Provide the (X, Y) coordinate of the cell's center where the given text is located.  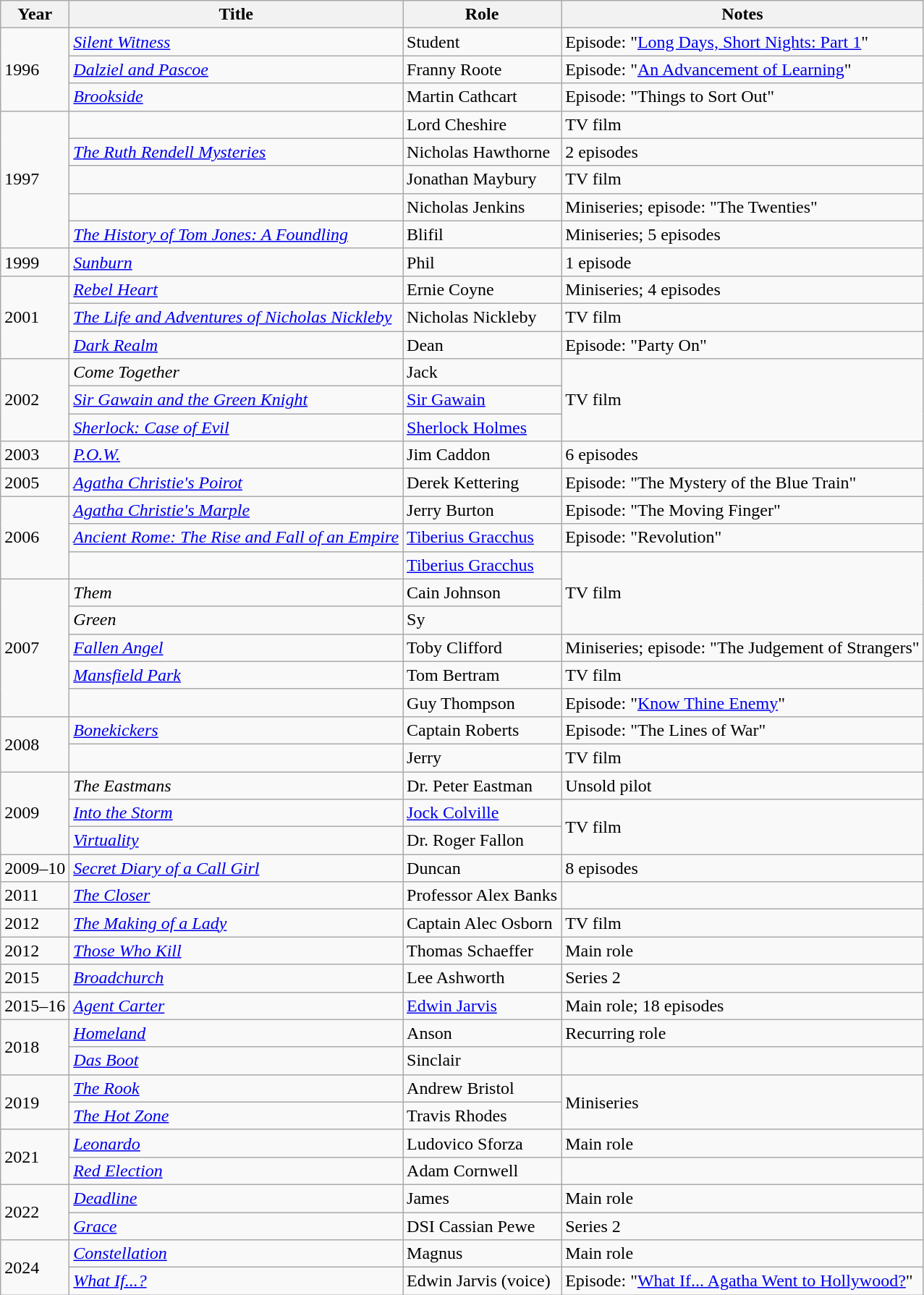
Mansfield Park (236, 675)
Bonekickers (236, 730)
The Rook (236, 1088)
Episode: "Party On" (742, 345)
Dark Realm (236, 345)
Das Boot (236, 1061)
Secret Diary of a Call Girl (236, 868)
The Hot Zone (236, 1116)
1999 (35, 262)
Silent Witness (236, 42)
2015–16 (35, 1006)
Nicholas Jenkins (482, 207)
Jim Caddon (482, 455)
Constellation (236, 1254)
Edwin Jarvis (voice) (482, 1281)
Jerry Burton (482, 510)
Agatha Christie's Poirot (236, 483)
Sherlock Holmes (482, 428)
The Closer (236, 896)
2009 (35, 812)
Edwin Jarvis (482, 1006)
Professor Alex Banks (482, 896)
Virtuality (236, 841)
Brookside (236, 97)
Student (482, 42)
Miniseries; 4 episodes (742, 289)
James (482, 1198)
1997 (35, 179)
Episode: "An Advancement of Learning" (742, 69)
Nicholas Nickleby (482, 317)
Ludovico Sforza (482, 1143)
2015 (35, 978)
2018 (35, 1047)
2003 (35, 455)
2 episodes (742, 152)
Cain Johnson (482, 593)
The Eastmans (236, 785)
Role (482, 14)
Jack (482, 373)
Franny Roote (482, 69)
1996 (35, 69)
Dalziel and Pascoe (236, 69)
Anson (482, 1033)
Sinclair (482, 1061)
2024 (35, 1268)
2005 (35, 483)
6 episodes (742, 455)
P.O.W. (236, 455)
2022 (35, 1212)
Sy (482, 620)
8 episodes (742, 868)
Deadline (236, 1198)
Miniseries; 5 episodes (742, 234)
The Life and Adventures of Nicholas Nickleby (236, 317)
2019 (35, 1102)
The Making of a Lady (236, 923)
Martin Cathcart (482, 97)
2008 (35, 744)
Miniseries; episode: "The Judgement of Strangers" (742, 647)
2011 (35, 896)
Recurring role (742, 1033)
Red Election (236, 1171)
Miniseries (742, 1102)
1 episode (742, 262)
The History of Tom Jones: A Foundling (236, 234)
Those Who Kill (236, 951)
Ernie Coyne (482, 289)
Grace (236, 1226)
Episode: "What If... Agatha Went to Hollywood?" (742, 1281)
Lord Cheshire (482, 124)
Guy Thompson (482, 702)
Broadchurch (236, 978)
Nicholas Hawthorne (482, 152)
Agatha Christie's Marple (236, 510)
2002 (35, 400)
Blifil (482, 234)
Green (236, 620)
Adam Cornwell (482, 1171)
Thomas Schaeffer (482, 951)
Sherlock: Case of Evil (236, 428)
Ancient Rome: The Rise and Fall of an Empire (236, 538)
Tom Bertram (482, 675)
Miniseries; episode: "The Twenties" (742, 207)
2009–10 (35, 868)
Them (236, 593)
2007 (35, 647)
Dean (482, 345)
What If...? (236, 1281)
Title (236, 14)
Duncan (482, 868)
Captain Alec Osborn (482, 923)
Sunburn (236, 262)
2006 (35, 538)
Episode: "Know Thine Enemy" (742, 702)
Year (35, 14)
Andrew Bristol (482, 1088)
DSI Cassian Pewe (482, 1226)
Jerry (482, 757)
Episode: "Things to Sort Out" (742, 97)
Homeland (236, 1033)
Unsold pilot (742, 785)
Jock Colville (482, 813)
Episode: "Revolution" (742, 538)
Episode: "The Mystery of the Blue Train" (742, 483)
Rebel Heart (236, 289)
Into the Storm (236, 813)
Episode: "The Moving Finger" (742, 510)
Toby Clifford (482, 647)
Episode: "Long Days, Short Nights: Part 1" (742, 42)
Lee Ashworth (482, 978)
The Ruth Rendell Mysteries (236, 152)
Episode: "The Lines of War" (742, 730)
2021 (35, 1157)
Jonathan Maybury (482, 179)
Derek Kettering (482, 483)
Agent Carter (236, 1006)
Travis Rhodes (482, 1116)
Sir Gawain (482, 400)
Dr. Roger Fallon (482, 841)
Fallen Angel (236, 647)
Notes (742, 14)
Leonardo (236, 1143)
Come Together (236, 373)
Dr. Peter Eastman (482, 785)
Captain Roberts (482, 730)
2001 (35, 317)
Main role; 18 episodes (742, 1006)
Phil (482, 262)
Magnus (482, 1254)
Sir Gawain and the Green Knight (236, 400)
